Return the [X, Y] coordinate for the center point of the cell that contains the specified text.  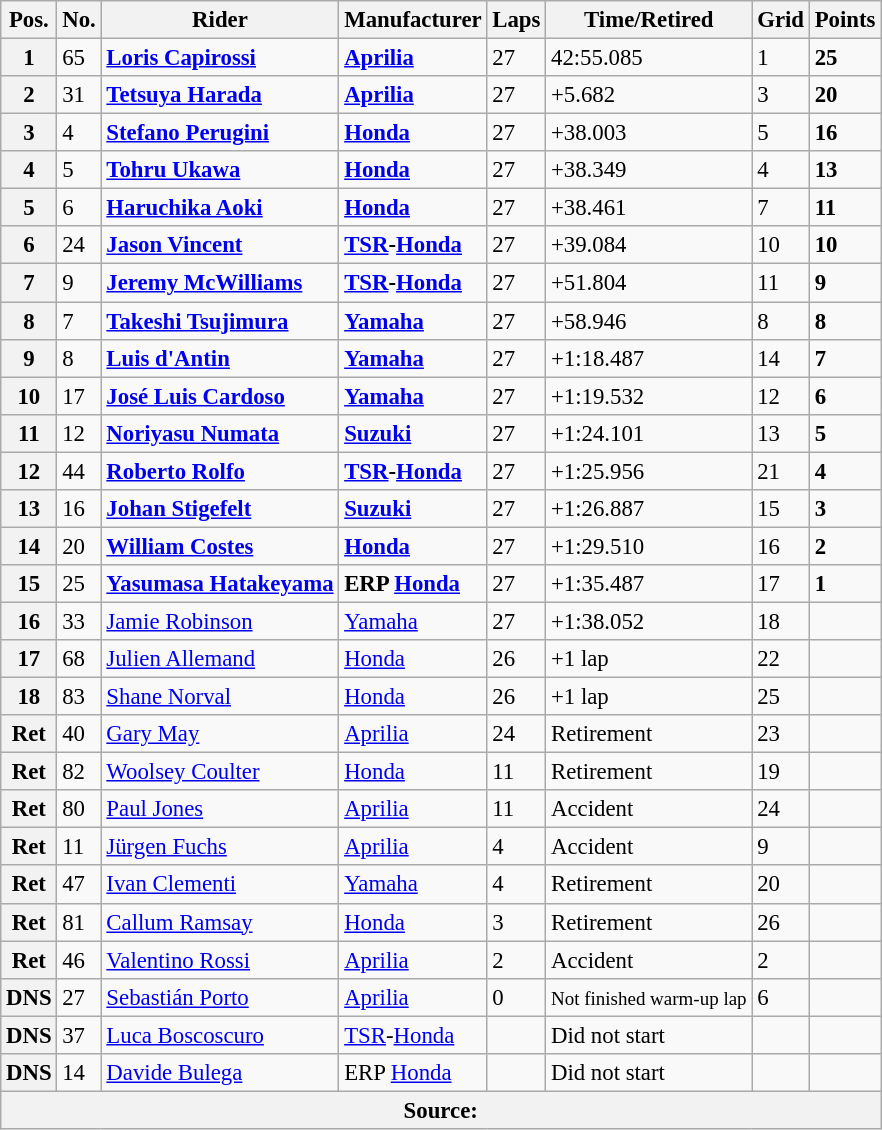
80 [79, 809]
Callum Ramsay [220, 922]
Haruchika Aoki [220, 208]
Takeshi Tsujimura [220, 321]
+39.084 [649, 245]
83 [79, 697]
Julien Allemand [220, 659]
Time/Retired [649, 20]
Davide Bulega [220, 1073]
Luca Boscoscuro [220, 1035]
+1:26.887 [649, 509]
Johan Stigefelt [220, 509]
Woolsey Coulter [220, 772]
Jeremy McWilliams [220, 283]
Jürgen Fuchs [220, 847]
Not finished warm-up lap [649, 997]
Manufacturer [413, 20]
Sebastián Porto [220, 997]
Jason Vincent [220, 245]
José Luis Cardoso [220, 396]
+1:24.101 [649, 433]
Grid [780, 20]
Paul Jones [220, 809]
68 [79, 659]
Luis d'Antin [220, 358]
+1:18.487 [649, 358]
82 [79, 772]
Noriyasu Numata [220, 433]
+1:29.510 [649, 546]
Points [844, 20]
40 [79, 734]
44 [79, 471]
+38.461 [649, 208]
21 [780, 471]
Tetsuya Harada [220, 95]
46 [79, 960]
22 [780, 659]
Source: [441, 1110]
Jamie Robinson [220, 621]
Rider [220, 20]
+38.003 [649, 133]
Gary May [220, 734]
Valentino Rossi [220, 960]
81 [79, 922]
William Costes [220, 546]
+5.682 [649, 95]
33 [79, 621]
31 [79, 95]
Loris Capirossi [220, 58]
23 [780, 734]
Laps [516, 20]
+1:25.956 [649, 471]
+1:35.487 [649, 584]
42:55.085 [649, 58]
+1:38.052 [649, 621]
37 [79, 1035]
65 [79, 58]
+38.349 [649, 170]
Stefano Perugini [220, 133]
+1:19.532 [649, 396]
No. [79, 20]
47 [79, 885]
19 [780, 772]
Pos. [29, 20]
0 [516, 997]
Yasumasa Hatakeyama [220, 584]
Shane Norval [220, 697]
Roberto Rolfo [220, 471]
Tohru Ukawa [220, 170]
+51.804 [649, 283]
+58.946 [649, 321]
Ivan Clementi [220, 885]
